Determine the [X, Y] coordinate at the center of the cell enclosing the given text.  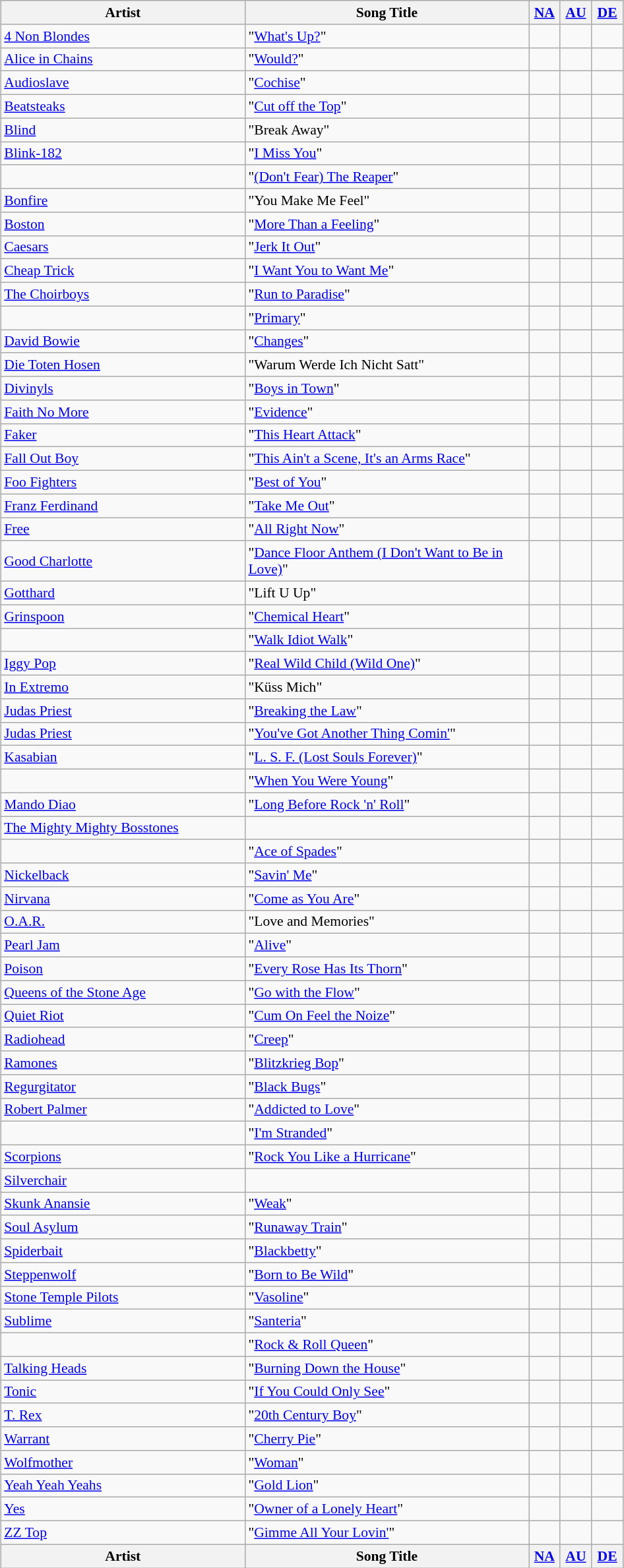
"Take Me Out" [387, 506]
"When You Were Young" [387, 781]
Audioslave [123, 83]
"You've Got Another Thing Comin'" [387, 734]
"Blackbetty" [387, 1251]
Bonfire [123, 200]
"Chemical Heart" [387, 617]
Yes [123, 1509]
"More Than a Feeling" [387, 224]
Cheap Trick [123, 271]
O.A.R. [123, 922]
"Rock You Like a Hurricane" [387, 1157]
"Gimme All Your Lovin'" [387, 1532]
"Breaking the Law" [387, 710]
"Küss Mich" [387, 687]
"Long Before Rock 'n' Roll" [387, 804]
Ramones [123, 1063]
Alice in Chains [123, 59]
Scorpions [123, 1157]
Tonic [123, 1391]
4 Non Blondes [123, 36]
Warrant [123, 1439]
"Savin' Me" [387, 875]
Yeah Yeah Yeahs [123, 1486]
Blind [123, 130]
Steppenwolf [123, 1274]
Robert Palmer [123, 1110]
Fall Out Boy [123, 459]
"Rock & Roll Queen" [387, 1344]
Boston [123, 224]
"Dance Floor Anthem (I Don't Want to Be in Love)" [387, 560]
Talking Heads [123, 1368]
"Creep" [387, 1039]
"Real Wild Child (Wild One)" [387, 663]
Good Charlotte [123, 560]
"Come as You Are" [387, 898]
"Changes" [387, 342]
Iggy Pop [123, 663]
Free [123, 529]
Soul Asylum [123, 1227]
Pearl Jam [123, 946]
Kasabian [123, 758]
"Woman" [387, 1462]
"Would?" [387, 59]
Nirvana [123, 898]
Beatsteaks [123, 106]
"Addicted to Love" [387, 1110]
Grinspoon [123, 617]
"Boys in Town" [387, 388]
"Break Away" [387, 130]
Nickelback [123, 875]
In Extremo [123, 687]
"Cut off the Top" [387, 106]
Spiderbait [123, 1251]
"Blitzkrieg Bop" [387, 1063]
The Choirboys [123, 294]
"Best of You" [387, 482]
"Go with the Flow" [387, 992]
"Owner of a Lonely Heart" [387, 1509]
"Walk Idiot Walk" [387, 640]
Mando Diao [123, 804]
Faker [123, 435]
Poison [123, 969]
"Cherry Pie" [387, 1439]
"This Ain't a Scene, It's an Arms Race" [387, 459]
"Every Rose Has Its Thorn" [387, 969]
"All Right Now" [387, 529]
"Vasoline" [387, 1298]
"Love and Memories" [387, 922]
"20th Century Boy" [387, 1415]
Silverchair [123, 1180]
Blink-182 [123, 153]
"Santeria" [387, 1321]
Foo Fighters [123, 482]
"Weak" [387, 1204]
Wolfmother [123, 1462]
Skunk Anansie [123, 1204]
"I'm Stranded" [387, 1133]
"Evidence" [387, 411]
"Run to Paradise" [387, 294]
Caesars [123, 247]
"If You Could Only See" [387, 1391]
Radiohead [123, 1039]
"Jerk It Out" [387, 247]
Gotthard [123, 593]
"Warum Werde Ich Nicht Satt" [387, 365]
Divinyls [123, 388]
"Black Bugs" [387, 1086]
"I Want You to Want Me" [387, 271]
Stone Temple Pilots [123, 1298]
"Gold Lion" [387, 1486]
"Alive" [387, 946]
David Bowie [123, 342]
"Burning Down the House" [387, 1368]
"Ace of Spades" [387, 851]
"This Heart Attack" [387, 435]
T. Rex [123, 1415]
"You Make Me Feel" [387, 200]
"L. S. F. (Lost Souls Forever)" [387, 758]
ZZ Top [123, 1532]
Regurgitator [123, 1086]
"What's Up?" [387, 36]
"Cum On Feel the Noize" [387, 1015]
"Runaway Train" [387, 1227]
"(Don't Fear) The Reaper" [387, 177]
"Born to Be Wild" [387, 1274]
Quiet Riot [123, 1015]
Die Toten Hosen [123, 365]
"I Miss You" [387, 153]
"Primary" [387, 318]
"Lift U Up" [387, 593]
Sublime [123, 1321]
The Mighty Mighty Bosstones [123, 828]
Queens of the Stone Age [123, 992]
Faith No More [123, 411]
Franz Ferdinand [123, 506]
"Cochise" [387, 83]
